For the text-containing cell, return its midpoint in (X, Y) coordinate format. 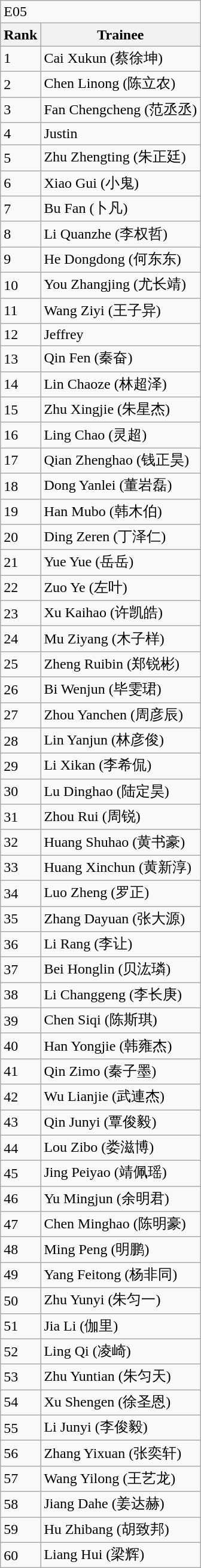
Bu Fan (卜凡) (121, 209)
Jing Peiyao (靖佩瑶) (121, 1173)
Lu Dinghao (陆定昊) (121, 792)
55 (20, 1428)
42 (20, 1097)
16 (20, 435)
30 (20, 792)
Hu Zhibang (胡致邦) (121, 1530)
5 (20, 158)
He Dongdong (何东东) (121, 260)
Jiang Dahe (姜达赫) (121, 1505)
Cai Xukun (蔡徐坤) (121, 59)
28 (20, 740)
18 (20, 486)
21 (20, 562)
41 (20, 1072)
Yue Yue (岳岳) (121, 562)
Trainee (121, 35)
49 (20, 1275)
23 (20, 614)
Chen Linong (陈立农) (121, 84)
47 (20, 1225)
Zhang Yixuan (张奕轩) (121, 1453)
57 (20, 1478)
Xu Shengen (徐圣恩) (121, 1403)
31 (20, 817)
58 (20, 1505)
Li Quanzhe (李权哲) (121, 234)
45 (20, 1173)
25 (20, 664)
Li Rang (李让) (121, 945)
Huang Xinchun (黄新淳) (121, 868)
Jeffrey (121, 335)
Zhu Yunyi (朱匀一) (121, 1300)
53 (20, 1377)
Qian Zhenghao (钱正昊) (121, 460)
34 (20, 893)
Lou Zibo (娄滋博) (121, 1148)
54 (20, 1403)
Liang Hui (梁辉) (121, 1555)
1 (20, 59)
36 (20, 945)
22 (20, 588)
43 (20, 1123)
11 (20, 311)
6 (20, 183)
26 (20, 690)
Xu Kaihao (许凯皓) (121, 614)
Bei Honglin (贝汯璘) (121, 970)
17 (20, 460)
60 (20, 1555)
27 (20, 715)
Zhu Yuntian (朱匀天) (121, 1377)
Luo Zheng (罗正) (121, 893)
Zheng Ruibin (郑锐彬) (121, 664)
Dong Yanlei (董岩磊) (121, 486)
Zuo Ye (左叶) (121, 588)
Yang Feitong (杨非同) (121, 1275)
Qin Fen (秦奋) (121, 359)
44 (20, 1148)
Li Junyi (李俊毅) (121, 1428)
37 (20, 970)
56 (20, 1453)
32 (20, 842)
40 (20, 1047)
7 (20, 209)
50 (20, 1300)
Zhu Xingjie (朱星杰) (121, 410)
Ling Qi (凌崎) (121, 1352)
Zhang Dayuan (张大源) (121, 919)
51 (20, 1326)
46 (20, 1198)
Mu Ziyang (木子样) (121, 639)
Justin (121, 134)
Bi Wenjun (毕雯珺) (121, 690)
Ming Peng (明鹏) (121, 1250)
Xiao Gui (小鬼) (121, 183)
12 (20, 335)
Ling Chao (灵超) (121, 435)
Fan Chengcheng (范丞丞) (121, 110)
Jia Li (伽里) (121, 1326)
Lin Yanjun (林彦俊) (121, 740)
Li Changgeng (李长庚) (121, 995)
Han Mubo (韩木伯) (121, 512)
Chen Minghao (陈明豪) (121, 1225)
Qin Zimo (秦子墨) (121, 1072)
15 (20, 410)
Huang Shuhao (黄书豪) (121, 842)
52 (20, 1352)
Han Yongjie (韩雍杰) (121, 1047)
3 (20, 110)
You Zhangjing (尤长靖) (121, 285)
Yu Mingjun (余明君) (121, 1198)
24 (20, 639)
38 (20, 995)
Wang Ziyi (王子异) (121, 311)
Wang Yilong (王艺龙) (121, 1478)
29 (20, 767)
Rank (20, 35)
10 (20, 285)
39 (20, 1020)
2 (20, 84)
59 (20, 1530)
Zhou Rui (周锐) (121, 817)
33 (20, 868)
Zhou Yanchen (周彦辰) (121, 715)
8 (20, 234)
Qin Junyi (覃俊毅) (121, 1123)
4 (20, 134)
Wu Lianjie (武連杰) (121, 1097)
9 (20, 260)
48 (20, 1250)
Lin Chaoze (林超泽) (121, 384)
Chen Siqi (陈斯琪) (121, 1020)
19 (20, 512)
Li Xikan (李希侃) (121, 767)
35 (20, 919)
14 (20, 384)
20 (20, 537)
Zhu Zhengting (朱正廷) (121, 158)
E05 (100, 12)
13 (20, 359)
Ding Zeren (丁泽仁) (121, 537)
